Output the (x, y) coordinate of the center of the cell containing the given text.  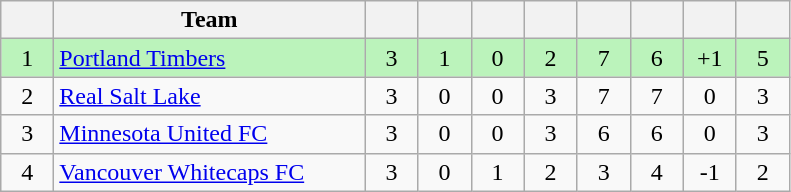
+1 (710, 58)
Portland Timbers (210, 58)
Team (210, 20)
-1 (710, 172)
Minnesota United FC (210, 134)
5 (762, 58)
Vancouver Whitecaps FC (210, 172)
Real Salt Lake (210, 96)
